Search for the cell housing the specified text and yield its [x, y] center coordinate. 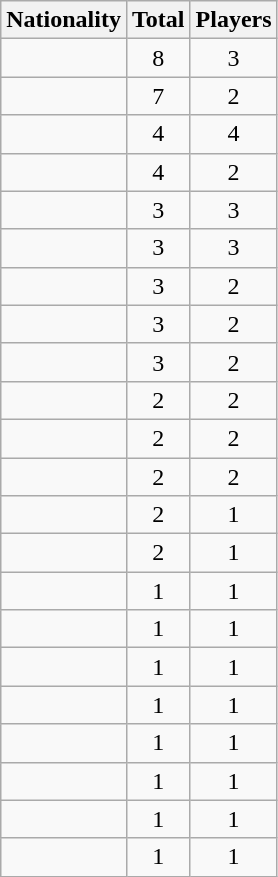
Players [234, 20]
Nationality [64, 20]
8 [158, 58]
Total [158, 20]
7 [158, 96]
